Return (x, y) of the center of cell containing provided text 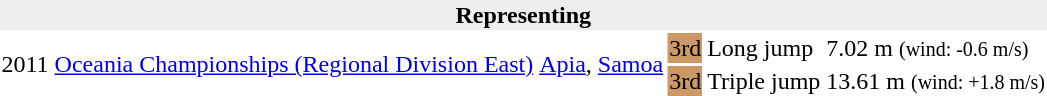
Apia, Samoa (602, 64)
Long jump (764, 48)
Oceania Championships (Regional Division East) (294, 64)
7.02 m (wind: -0.6 m/s) (936, 48)
13.61 m (wind: +1.8 m/s) (936, 81)
Triple jump (764, 81)
Representing (524, 15)
2011 (25, 64)
